Extract the (X, Y) coordinate from the center of the cell holding the provided text.  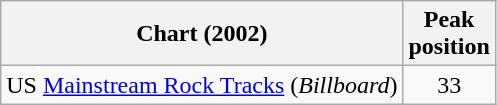
Peakposition (449, 34)
Chart (2002) (202, 34)
33 (449, 85)
US Mainstream Rock Tracks (Billboard) (202, 85)
